Identify which cell holds the provided text, then report its [x, y] central coordinate. 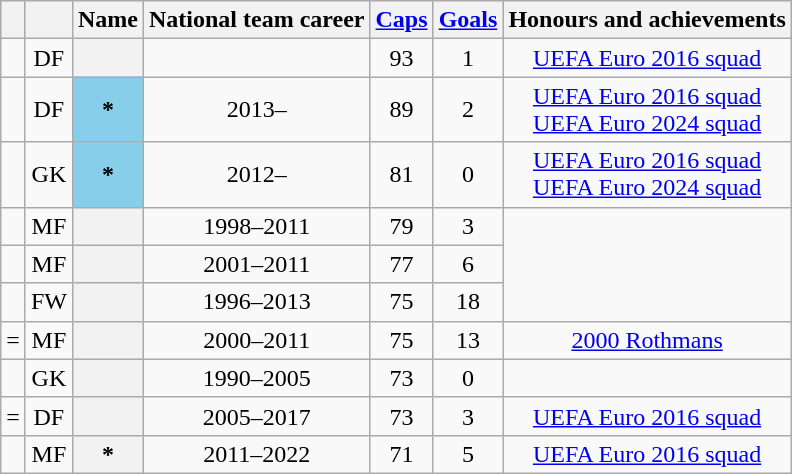
93 [402, 58]
National team career [256, 20]
5 [468, 454]
79 [402, 226]
1 [468, 58]
6 [468, 264]
2000 Rothmans [647, 340]
2001–2011 [256, 264]
Caps [402, 20]
18 [468, 302]
Name [108, 20]
1996–2013 [256, 302]
Honours and achievements [647, 20]
FW [48, 302]
2013– [256, 110]
71 [402, 454]
1990–2005 [256, 378]
2011–2022 [256, 454]
1998–2011 [256, 226]
81 [402, 174]
2012– [256, 174]
13 [468, 340]
77 [402, 264]
89 [402, 110]
2 [468, 110]
2005–2017 [256, 416]
2000–2011 [256, 340]
Goals [468, 20]
